Extract the (X, Y) coordinate from the center of the cell holding the provided text.  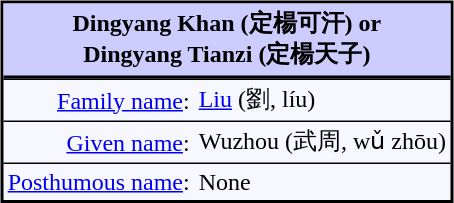
Family name: (98, 99)
Dingyang Khan (定楊可汗) orDingyang Tianzi (定楊天子) (226, 42)
Posthumous name: (98, 181)
Liu (劉, líu) (322, 99)
None (322, 181)
Wuzhou (武周, wǔ zhōu) (322, 141)
Given name: (98, 141)
